Extract the (X, Y) coordinate from the center of the cell holding the provided text.  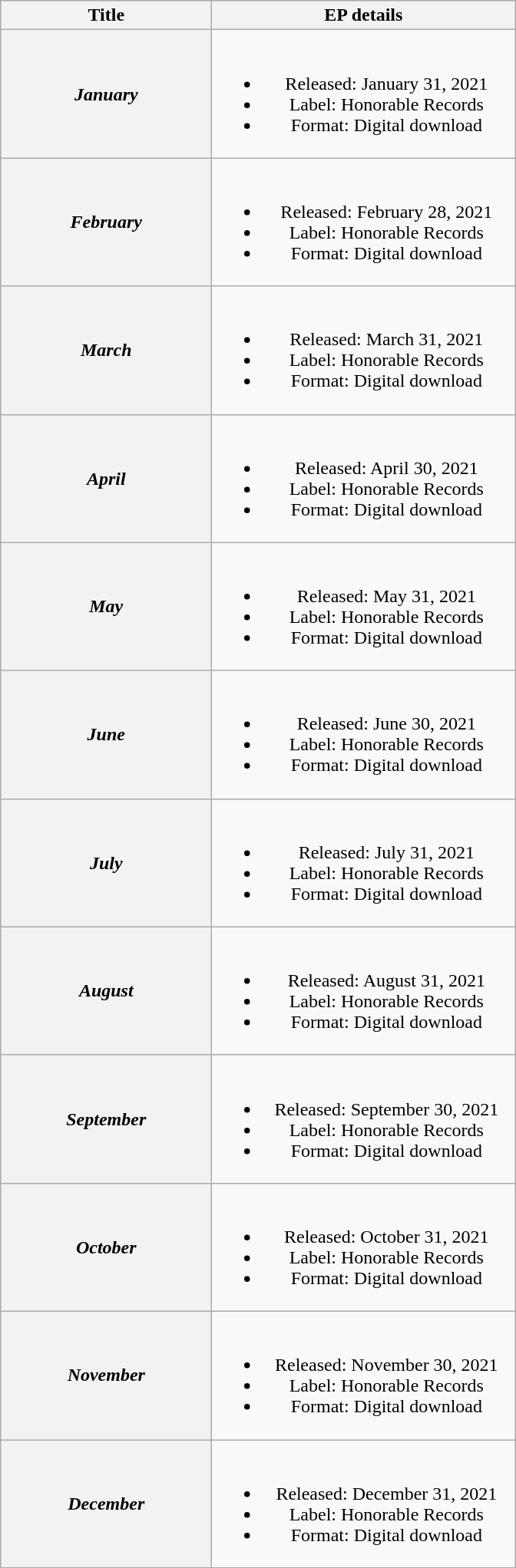
Released: October 31, 2021Label: Honorable RecordsFormat: Digital download (364, 1247)
Released: April 30, 2021Label: Honorable RecordsFormat: Digital download (364, 479)
December (106, 1504)
September (106, 1118)
Released: February 28, 2021Label: Honorable RecordsFormat: Digital download (364, 222)
Released: December 31, 2021Label: Honorable RecordsFormat: Digital download (364, 1504)
March (106, 350)
Released: July 31, 2021Label: Honorable RecordsFormat: Digital download (364, 862)
Released: November 30, 2021Label: Honorable RecordsFormat: Digital download (364, 1375)
August (106, 991)
November (106, 1375)
January (106, 94)
July (106, 862)
April (106, 479)
June (106, 735)
EP details (364, 15)
Released: January 31, 2021Label: Honorable RecordsFormat: Digital download (364, 94)
Released: September 30, 2021Label: Honorable RecordsFormat: Digital download (364, 1118)
October (106, 1247)
February (106, 222)
Released: March 31, 2021Label: Honorable RecordsFormat: Digital download (364, 350)
Released: May 31, 2021Label: Honorable RecordsFormat: Digital download (364, 606)
May (106, 606)
Released: August 31, 2021Label: Honorable RecordsFormat: Digital download (364, 991)
Title (106, 15)
Released: June 30, 2021Label: Honorable RecordsFormat: Digital download (364, 735)
